Determine the (X, Y) coordinate at the center of the cell enclosing the given text.  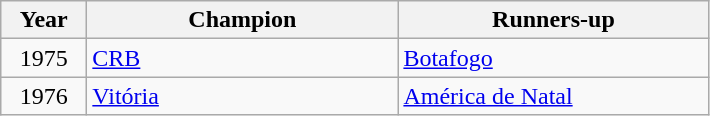
CRB (242, 58)
1976 (44, 96)
Botafogo (554, 58)
Year (44, 20)
Vitória (242, 96)
América de Natal (554, 96)
Runners-up (554, 20)
1975 (44, 58)
Champion (242, 20)
